Return [x, y] of the center of cell containing provided text 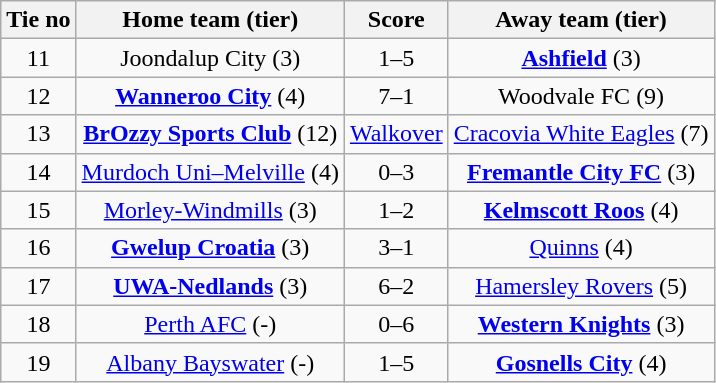
Hamersley Rovers (5) [581, 286]
Morley-Windmills (3) [210, 210]
Ashfield (3) [581, 58]
Fremantle City FC (3) [581, 172]
16 [38, 248]
Walkover [396, 134]
Kelmscott Roos (4) [581, 210]
11 [38, 58]
Home team (tier) [210, 20]
Joondalup City (3) [210, 58]
UWA-Nedlands (3) [210, 286]
0–3 [396, 172]
Tie no [38, 20]
19 [38, 362]
BrOzzy Sports Club (12) [210, 134]
15 [38, 210]
Albany Bayswater (-) [210, 362]
Quinns (4) [581, 248]
3–1 [396, 248]
Perth AFC (-) [210, 324]
18 [38, 324]
Gosnells City (4) [581, 362]
Score [396, 20]
Western Knights (3) [581, 324]
Gwelup Croatia (3) [210, 248]
17 [38, 286]
6–2 [396, 286]
1–2 [396, 210]
Murdoch Uni–Melville (4) [210, 172]
Wanneroo City (4) [210, 96]
12 [38, 96]
7–1 [396, 96]
13 [38, 134]
Away team (tier) [581, 20]
Woodvale FC (9) [581, 96]
14 [38, 172]
Cracovia White Eagles (7) [581, 134]
0–6 [396, 324]
